Search for the cell housing the specified text and yield its [x, y] center coordinate. 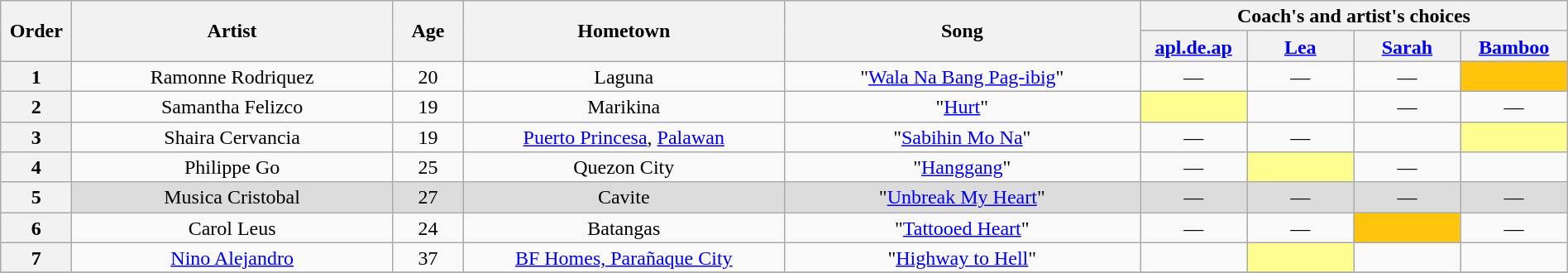
Musica Cristobal [232, 197]
Puerto Princesa, Palawan [624, 137]
7 [36, 258]
Bamboo [1513, 46]
1 [36, 76]
Laguna [624, 76]
"Wala Na Bang Pag-ibig" [963, 76]
apl.de.ap [1194, 46]
25 [428, 167]
Batangas [624, 228]
"Tattooed Heart" [963, 228]
Lea [1300, 46]
Cavite [624, 197]
24 [428, 228]
6 [36, 228]
Quezon City [624, 167]
37 [428, 258]
Shaira Cervancia [232, 137]
4 [36, 167]
Carol Leus [232, 228]
BF Homes, Parañaque City [624, 258]
2 [36, 106]
Marikina [624, 106]
"Hurt" [963, 106]
Sarah [1408, 46]
27 [428, 197]
"Unbreak My Heart" [963, 197]
Samantha Felizco [232, 106]
Ramonne Rodriquez [232, 76]
"Sabihin Mo Na" [963, 137]
"Hanggang" [963, 167]
Age [428, 31]
"Highway to Hell" [963, 258]
Philippe Go [232, 167]
Nino Alejandro [232, 258]
Hometown [624, 31]
Artist [232, 31]
20 [428, 76]
Song [963, 31]
5 [36, 197]
3 [36, 137]
Coach's and artist's choices [1355, 17]
Order [36, 31]
